Identify which cell holds the provided text, then report its [x, y] central coordinate. 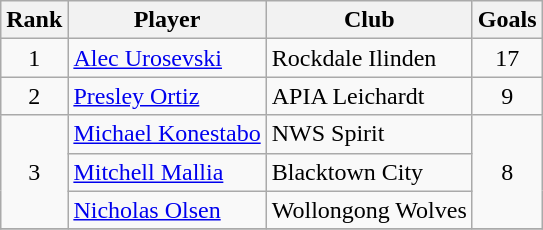
Goals [507, 20]
Nicholas Olsen [167, 210]
NWS Spirit [369, 134]
Player [167, 20]
Wollongong Wolves [369, 210]
17 [507, 58]
9 [507, 96]
Rockdale Ilinden [369, 58]
Rank [34, 20]
Presley Ortiz [167, 96]
2 [34, 96]
APIA Leichardt [369, 96]
Michael Konestabo [167, 134]
Blacktown City [369, 172]
3 [34, 172]
Alec Urosevski [167, 58]
1 [34, 58]
Club [369, 20]
Mitchell Mallia [167, 172]
8 [507, 172]
